Scan for the cell matching the given text and deliver its (x, y) coordinate at center. 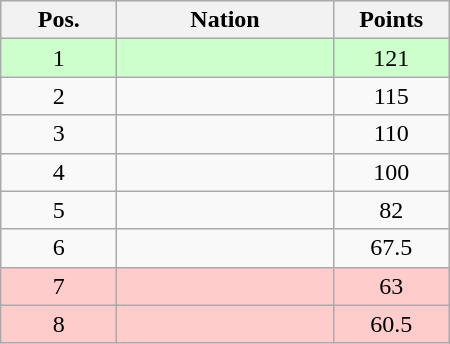
67.5 (391, 248)
4 (59, 172)
63 (391, 286)
100 (391, 172)
121 (391, 58)
1 (59, 58)
Nation (225, 20)
3 (59, 134)
115 (391, 96)
7 (59, 286)
82 (391, 210)
6 (59, 248)
Points (391, 20)
Pos. (59, 20)
5 (59, 210)
60.5 (391, 324)
2 (59, 96)
8 (59, 324)
110 (391, 134)
